Locate the cell with the specified text and output its (x, y) center coordinate. 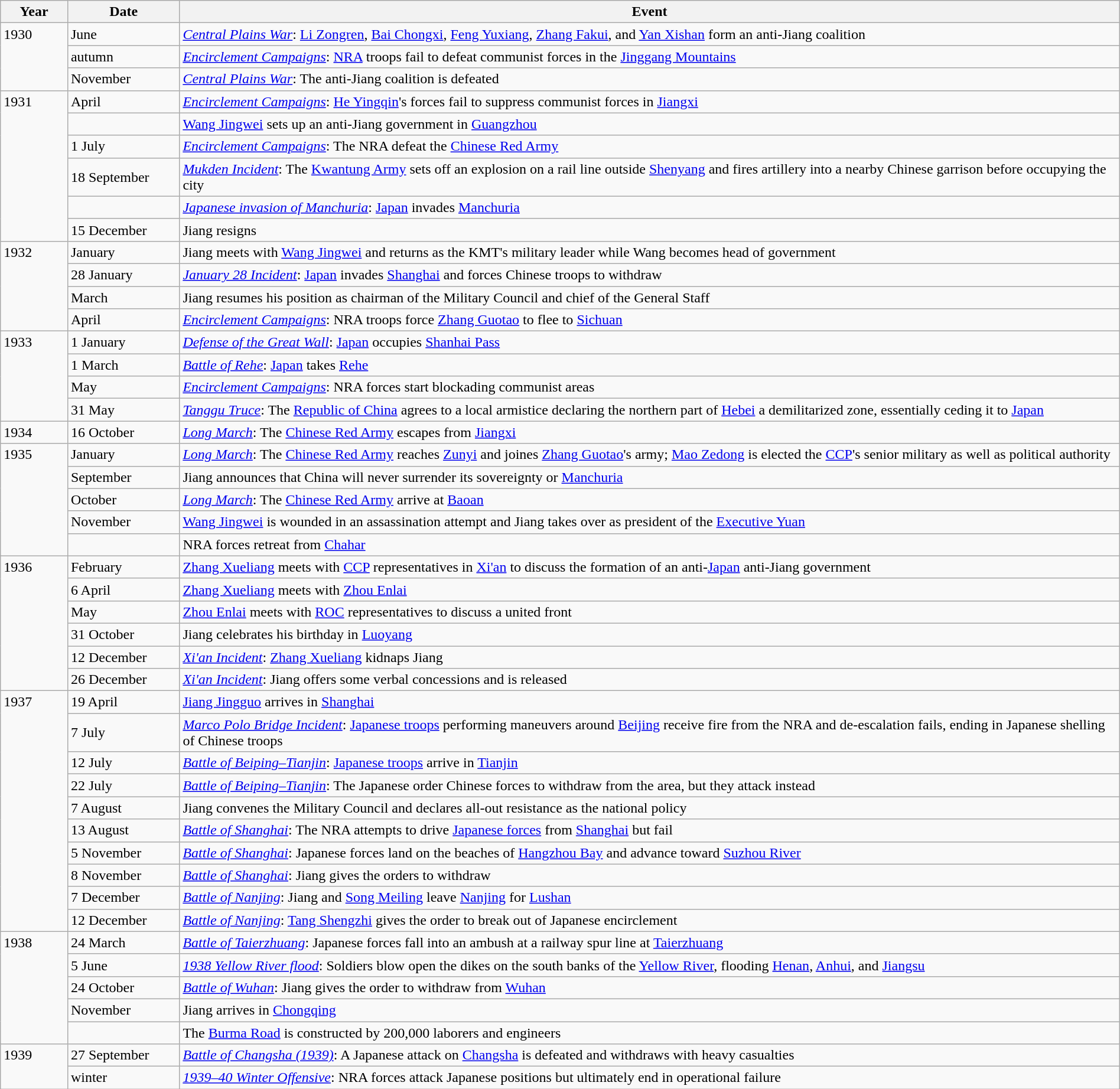
Encirclement Campaigns: NRA troops force Zhang Guotao to flee to Sichuan (650, 320)
24 March (123, 943)
Central Plains War: Li Zongren, Bai Chongxi, Feng Yuxiang, Zhang Fakui, and Yan Xishan form an anti-Jiang coalition (650, 34)
Xi'an Incident: Jiang offers some verbal concessions and is released (650, 680)
Battle of Nanjing: Jiang and Song Meiling leave Nanjing for Lushan (650, 898)
Jiang meets with Wang Jingwei and returns as the KMT's military leader while Wang becomes head of government (650, 252)
Jiang announces that China will never surrender its sovereignty or Manchuria (650, 477)
Zhou Enlai meets with ROC representatives to discuss a united front (650, 612)
Wang Jingwei is wounded in an assassination attempt and Jiang takes over as president of the Executive Yuan (650, 522)
Battle of Beiping–Tianjin: The Japanese order Chinese forces to withdraw from the area, but they attack instead (650, 785)
Encirclement Campaigns: NRA forces start blockading communist areas (650, 387)
5 June (123, 965)
1936 (34, 623)
Long March: The Chinese Red Army arrive at Baoan (650, 500)
19 April (123, 702)
February (123, 567)
January 28 Incident: Japan invades Shanghai and forces Chinese troops to withdraw (650, 275)
27 September (123, 1055)
The Burma Road is constructed by 200,000 laborers and engineers (650, 1033)
Jiang resigns (650, 230)
31 October (123, 634)
12 July (123, 763)
1933 (34, 376)
Jiang resumes his position as chairman of the Military Council and chief of the General Staff (650, 297)
October (123, 500)
winter (123, 1078)
24 October (123, 987)
13 August (123, 830)
Jiang celebrates his birthday in Luoyang (650, 634)
16 October (123, 432)
Jiang arrives in Chongqing (650, 1010)
31 May (123, 410)
7 December (123, 898)
15 December (123, 230)
Defense of the Great Wall: Japan occupies Shanhai Pass (650, 343)
1938 Yellow River flood: Soldiers blow open the dikes on the south banks of the Yellow River, flooding Henan, Anhui, and Jiangsu (650, 965)
18 September (123, 177)
autumn (123, 57)
September (123, 477)
1 January (123, 343)
22 July (123, 785)
28 January (123, 275)
1934 (34, 432)
Zhang Xueliang meets with CCP representatives in Xi'an to discuss the formation of an anti-Japan anti-Jiang government (650, 567)
NRA forces retreat from Chahar (650, 544)
7 August (123, 808)
Year (34, 12)
Battle of Taierzhuang: Japanese forces fall into an ambush at a railway spur line at Taierzhuang (650, 943)
March (123, 297)
1939 (34, 1067)
6 April (123, 589)
Jiang convenes the Military Council and declares all-out resistance as the national policy (650, 808)
Encirclement Campaigns: He Yingqin's forces fail to suppress communist forces in Jiangxi (650, 102)
Encirclement Campaigns: The NRA defeat the Chinese Red Army (650, 146)
Japanese invasion of Manchuria: Japan invades Manchuria (650, 207)
1930 (34, 57)
1937 (34, 811)
7 July (123, 732)
Battle of Shanghai: Jiang gives the orders to withdraw (650, 875)
Encirclement Campaigns: NRA troops fail to defeat communist forces in the Jinggang Mountains (650, 57)
Wang Jingwei sets up an anti-Jiang government in Guangzhou (650, 124)
Event (650, 12)
Battle of Changsha (1939): A Japanese attack on Changsha is defeated and withdraws with heavy casualties (650, 1055)
1 July (123, 146)
26 December (123, 680)
Long March: The Chinese Red Army escapes from Jiangxi (650, 432)
1938 (34, 987)
Jiang Jingguo arrives in Shanghai (650, 702)
5 November (123, 853)
Central Plains War: The anti-Jiang coalition is defeated (650, 79)
Battle of Beiping–Tianjin: Japanese troops arrive in Tianjin (650, 763)
1931 (34, 165)
Battle of Rehe: Japan takes Rehe (650, 365)
Battle of Wuhan: Jiang gives the order to withdraw from Wuhan (650, 987)
Battle of Shanghai: The NRA attempts to drive Japanese forces from Shanghai but fail (650, 830)
1 March (123, 365)
Xi'an Incident: Zhang Xueliang kidnaps Jiang (650, 657)
Battle of Nanjing: Tang Shengzhi gives the order to break out of Japanese encirclement (650, 920)
1935 (34, 500)
8 November (123, 875)
1932 (34, 286)
Zhang Xueliang meets with Zhou Enlai (650, 589)
Battle of Shanghai: Japanese forces land on the beaches of Hangzhou Bay and advance toward Suzhou River (650, 853)
Date (123, 12)
June (123, 34)
1939–40 Winter Offensive: NRA forces attack Japanese positions but ultimately end in operational failure (650, 1078)
